For the text-containing cell, return its midpoint in (X, Y) coordinate format. 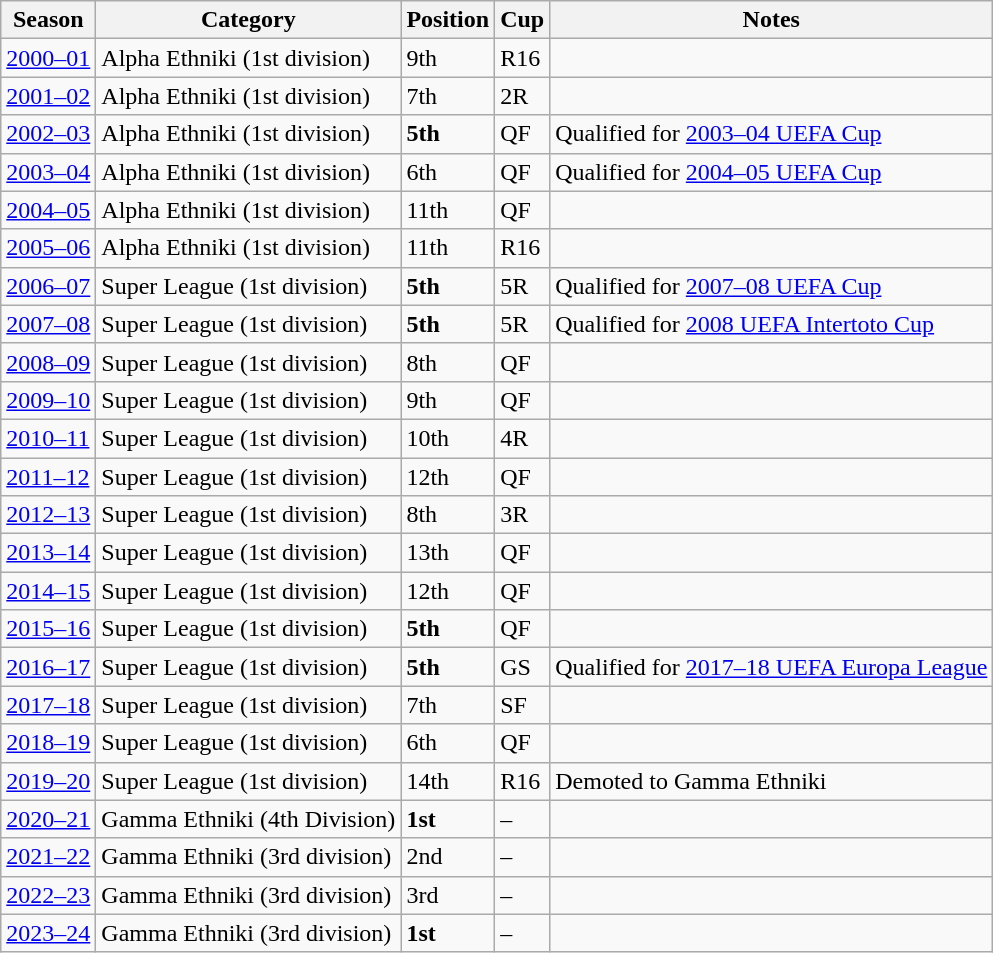
2018–19 (48, 743)
2011–12 (48, 477)
Cup (522, 20)
2008–09 (48, 362)
Qualified for 2008 UEFA Intertoto Cup (772, 324)
2013–14 (48, 553)
2023–24 (48, 933)
2017–18 (48, 705)
2022–23 (48, 895)
SF (522, 705)
2012–13 (48, 515)
GS (522, 667)
2001–02 (48, 96)
Season (48, 20)
Category (248, 20)
Demoted to Gamma Ethniki (772, 781)
2002–03 (48, 134)
2000–01 (48, 58)
2021–22 (48, 857)
2004–05 (48, 210)
2019–20 (48, 781)
10th (448, 438)
Gamma Ethniki (4th Division) (248, 819)
Qualified for 2017–18 UEFA Europa League (772, 667)
2003–04 (48, 172)
Notes (772, 20)
3R (522, 515)
2020–21 (48, 819)
3rd (448, 895)
2010–11 (48, 438)
2nd (448, 857)
Qualified for 2007–08 UEFA Cup (772, 286)
Qualified for 2003–04 UEFA Cup (772, 134)
13th (448, 553)
2005–06 (48, 248)
2006–07 (48, 286)
2R (522, 96)
2014–15 (48, 591)
2016–17 (48, 667)
Qualified for 2004–05 UEFA Cup (772, 172)
2015–16 (48, 629)
2009–10 (48, 400)
Position (448, 20)
14th (448, 781)
4R (522, 438)
2007–08 (48, 324)
